Locate the cell with the specified text and output its (x, y) center coordinate. 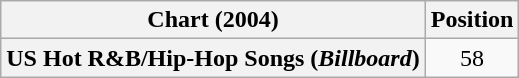
Position (472, 20)
US Hot R&B/Hip-Hop Songs (Billboard) (213, 58)
Chart (2004) (213, 20)
58 (472, 58)
